Return the [X, Y] coordinate for the center point of the cell that contains the specified text.  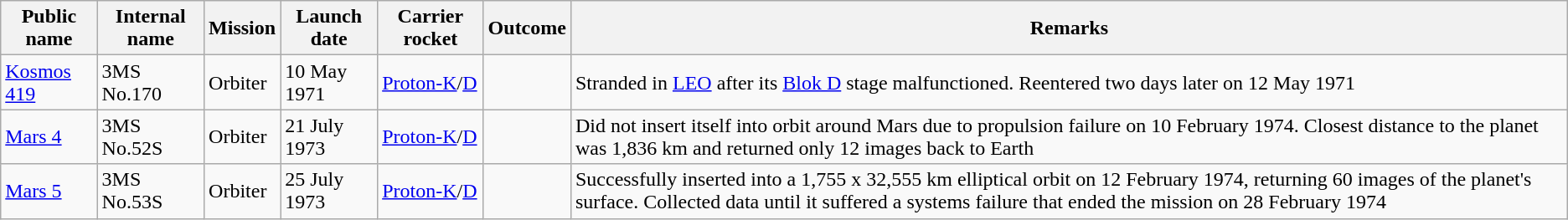
3MS No.52S [151, 137]
21 July 1973 [329, 137]
Mars 4 [49, 137]
Kosmos 419 [49, 82]
Launch date [329, 28]
Carrier rocket [431, 28]
Stranded in LEO after its Blok D stage malfunctioned. Reentered two days later on 12 May 1971 [1069, 82]
3MS No.170 [151, 82]
3MS No.53S [151, 191]
Mission [243, 28]
Public name [49, 28]
10 May 1971 [329, 82]
Internal name [151, 28]
Remarks [1069, 28]
Mars 5 [49, 191]
25 July 1973 [329, 191]
Outcome [527, 28]
